Provide the [X, Y] coordinate of the cell's center where the given text is located.  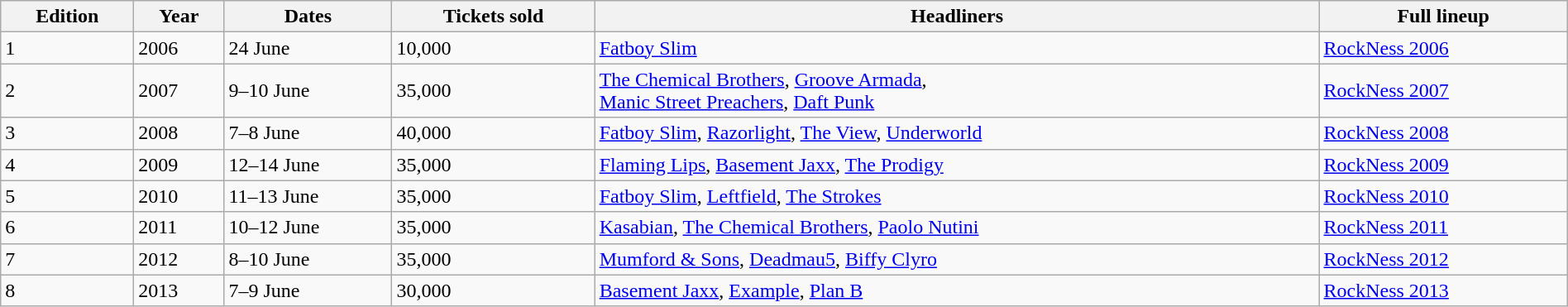
24 June [308, 48]
12–14 June [308, 165]
11–13 June [308, 196]
10–12 June [308, 228]
Fatboy Slim, Leftfield, The Strokes [957, 196]
RockNess 2011 [1443, 228]
RockNess 2009 [1443, 165]
RockNess 2012 [1443, 259]
10,000 [493, 48]
Fatboy Slim, Razorlight, The View, Underworld [957, 133]
30,000 [493, 290]
2011 [179, 228]
Kasabian, The Chemical Brothers, Paolo Nutini [957, 228]
2006 [179, 48]
3 [68, 133]
Fatboy Slim [957, 48]
RockNess 2008 [1443, 133]
Dates [308, 17]
Basement Jaxx, Example, Plan B [957, 290]
The Chemical Brothers, Groove Armada, Manic Street Preachers, Daft Punk [957, 91]
2007 [179, 91]
7–8 June [308, 133]
RockNess 2010 [1443, 196]
4 [68, 165]
RockNess 2006 [1443, 48]
Full lineup [1443, 17]
Headliners [957, 17]
2 [68, 91]
6 [68, 228]
RockNess 2007 [1443, 91]
2010 [179, 196]
7 [68, 259]
9–10 June [308, 91]
Edition [68, 17]
Tickets sold [493, 17]
2013 [179, 290]
40,000 [493, 133]
2008 [179, 133]
5 [68, 196]
1 [68, 48]
Flaming Lips, Basement Jaxx, The Prodigy [957, 165]
8 [68, 290]
Mumford & Sons, Deadmau5, Biffy Clyro [957, 259]
8–10 June [308, 259]
7–9 June [308, 290]
2009 [179, 165]
2012 [179, 259]
RockNess 2013 [1443, 290]
Year [179, 17]
